Identify which cell holds the provided text, then report its (x, y) central coordinate. 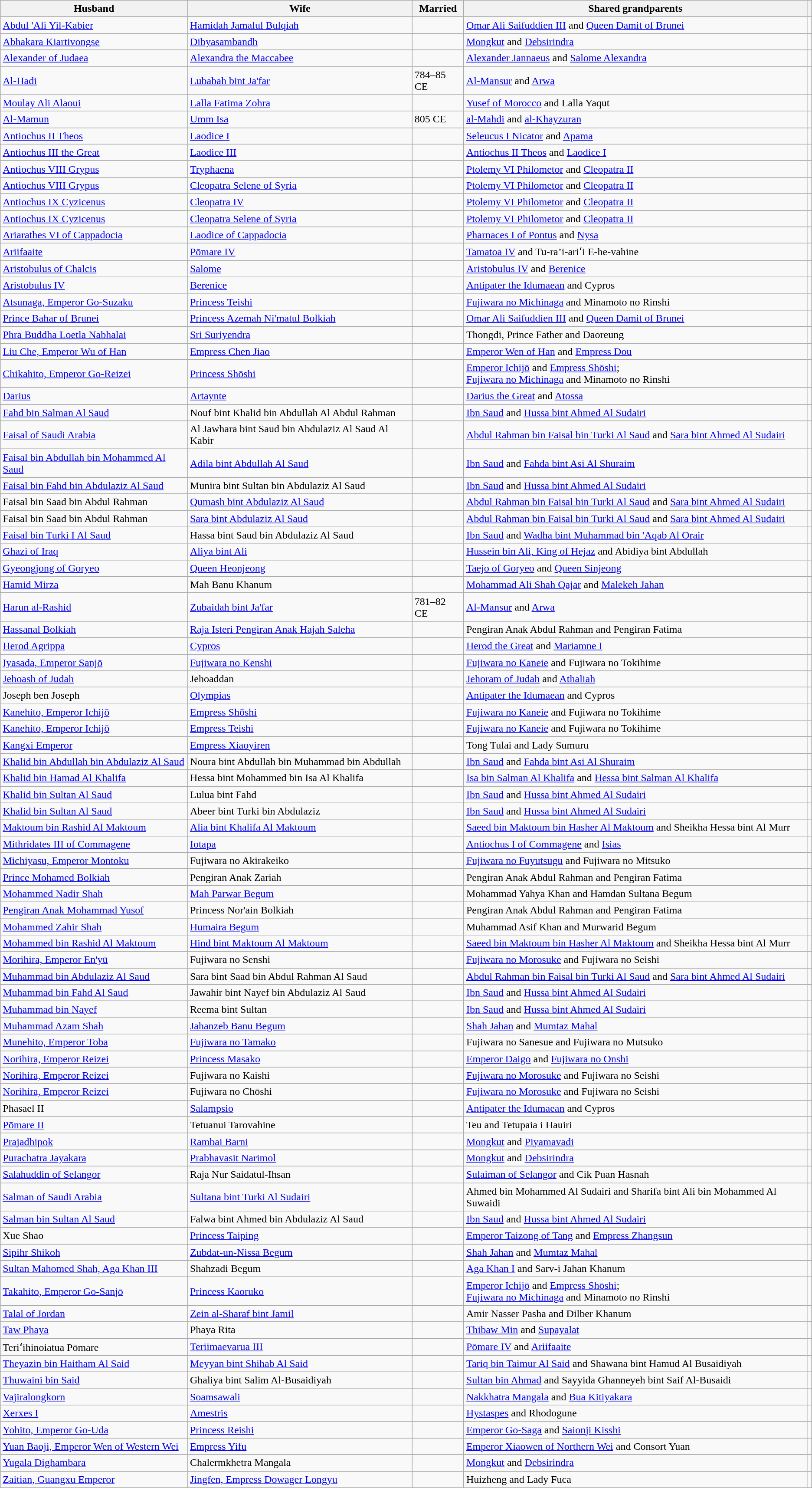
Cleopatra IV (300, 202)
Hystaspes and Rhodogune (635, 1413)
Sara bint Saad bin Abdul Rahman Al Saud (300, 976)
Tong Tulai and Lady Sumuru (635, 745)
Fujiwara no Chōshi (300, 1092)
Harun al-Rashid (94, 607)
Laodice III (300, 152)
Princess Kaoruko (300, 1291)
Teu and Tetupaia i Hauiri (635, 1125)
Chikahito, Emperor Go-Reizei (94, 374)
Salahuddin of Selangor (94, 1174)
Tryphaena (300, 169)
Laodice of Cappadocia (300, 235)
Fujiwara no Fuyutsugu and Fujiwara no Mitsuko (635, 861)
Noura bint Abdullah bin Muhammad bin Abdullah (300, 762)
Princess Nor'ain Bolkiah (300, 910)
Mithridates III of Commagene (94, 844)
Hessa bint Mohammed bin Isa Al Khalifa (300, 778)
Mongkut and Piyamavadi (635, 1141)
Prabhavasit Narimol (300, 1158)
Xue Shao (94, 1236)
Joseph ben Joseph (94, 696)
Yugala Dighambara (94, 1463)
Mohammed Zahir Shah (94, 926)
Alexander Jannaeus and Salome Alexandra (635, 58)
Nouf bint Khalid bin Abdullah Al Abdul Rahman (300, 413)
Abdul 'Ali Yil-Kabier (94, 25)
Umm Isa (300, 119)
Sara bint Abdulaziz Al Saud (300, 519)
Sultan Mahomed Shah, Aga Khan III (94, 1269)
Herod Agrippa (94, 646)
Fujiwara no Tamako (300, 1042)
Empress Xiaoyiren (300, 745)
Jehoram of Judah and Athaliah (635, 679)
Tamatoa IV and Tu-ra’i-ariʻi E-he-vahine (635, 252)
Princess Shōshi (300, 374)
Michiyasu, Emperor Montoku (94, 861)
Munehito, Emperor Toba (94, 1042)
Khalid bin Abdullah bin Abdulaziz Al Saud (94, 762)
Thuwaini bin Said (94, 1380)
Takahito, Emperor Go-Sanjō (94, 1291)
Aristobulus of Chalcis (94, 269)
Vajiralongkorn (94, 1397)
Lalla Fatima Zohra (300, 103)
Raja Nur Saidatul-Ihsan (300, 1174)
Cypros (300, 646)
Emperor Daigo and Fujiwara no Onshi (635, 1059)
Pengiran Anak Zariah (300, 877)
Taejo of Goryeo and Queen Sinjeong (635, 568)
Princess Masako (300, 1059)
Hamidah Jamalul Bulqiah (300, 25)
Laodice I (300, 136)
Sultana bint Turki Al Sudairi (300, 1197)
Hussein bin Ali, King of Hejaz and Abidiya bint Abdullah (635, 552)
Emperor Taizong of Tang and Empress Zhangsun (635, 1236)
Jahanzeb Banu Begum (300, 1026)
Alexandra the Maccabee (300, 58)
Munira bint Sultan bin Abdulaziz Al Saud (300, 486)
Soamsawali (300, 1397)
Nakkhatra Mangala and Bua Kitiyakara (635, 1397)
805 CE (438, 119)
Husband (94, 9)
Muhammad bin Fahd Al Saud (94, 993)
Reema bint Sultan (300, 1009)
Isa bin Salman Al Khalifa and Hessa bint Salman Al Khalifa (635, 778)
Herod the Great and Mariamne I (635, 646)
Hamid Mirza (94, 585)
781–82 CE (438, 607)
Tariq bin Taimur Al Said and Shawana bint Hamud Al Busaidiyah (635, 1364)
Zaitian, Guangxu Emperor (94, 1479)
Raja Isteri Pengiran Anak Hajah Saleha (300, 629)
Hind bint Maktoum Al Maktoum (300, 943)
Phasael II (94, 1108)
Fujiwara no Sanesue and Fujiwara no Mutsuko (635, 1042)
Ghazi of Iraq (94, 552)
Salome (300, 269)
Qumash bint Abdulaziz Al Saud (300, 502)
Muhammad bin Abdulaziz Al Saud (94, 976)
Jawahir bint Nayef bin Abdulaziz Al Saud (300, 993)
784–85 CE (438, 81)
Empress Yifu (300, 1446)
Pōmare II (94, 1125)
Theyazin bin Haitham Al Said (94, 1364)
Faisal bin Turki I Al Saud (94, 535)
Shahzadi Begum (300, 1269)
Huizheng and Lady Fuca (635, 1479)
Muhammad Asif Khan and Murwarid Begum (635, 926)
Emperor Go-Saga and Saionji Kisshi (635, 1430)
Purachatra Jayakara (94, 1158)
Adila bint Abdullah Al Saud (300, 463)
Khalid bin Hamad Al Khalifa (94, 778)
Talal of Jordan (94, 1314)
Wife (300, 9)
Mohammed Nadir Shah (94, 893)
Rambai Barni (300, 1141)
Fujiwara no Kaishi (300, 1075)
al-Mahdi and al-Khayzuran (635, 119)
Iyasada, Emperor Sanjō (94, 663)
Empress Shōshi (300, 712)
Fahd bin Salman Al Saud (94, 413)
Salman of Saudi Arabia (94, 1197)
Artaynte (300, 396)
Kangxi Emperor (94, 745)
Pōmare IV (300, 252)
Abhakara Kiartivongse (94, 42)
Salampsio (300, 1108)
Mohammad Yahya Khan and Hamdan Sultana Begum (635, 893)
Antiochus II Theos and Laodice I (635, 152)
Empress Teishi (300, 729)
Darius (94, 396)
Amir Nasser Pasha and Dilber Khanum (635, 1314)
Moulay Ali Alaoui (94, 103)
Meyyan bint Shihab Al Said (300, 1364)
Faisal bin Fahd bin Abdulaziz Al Saud (94, 486)
Gyeongjong of Goryeo (94, 568)
Xerxes I (94, 1413)
Princess Teishi (300, 302)
Aristobulus IV (94, 285)
Princess Taiping (300, 1236)
Chalermkhetra Mangala (300, 1463)
Abeer bint Turki bin Abdulaziz (300, 811)
Al-Mamun (94, 119)
Taw Phaya (94, 1330)
Al Jawhara bint Saud bin Abdulaziz Al Saud Al Kabir (300, 435)
Sri Suriyendra (300, 335)
Amestris (300, 1413)
Seleucus I Nicator and Apama (635, 136)
Ghaliya bint Salim Al-Busaidiyah (300, 1380)
Thibaw Min and Supayalat (635, 1330)
Ahmed bin Mohammed Al Sudairi and Sharifa bint Ali bin Mohammed Al Suwaidi (635, 1197)
Yuan Baoji, Emperor Wen of Western Wei (94, 1446)
Zubdat-un-Nissa Begum (300, 1252)
Aga Khan I and Sarv-i Jahan Khanum (635, 1269)
Prince Mohamed Bolkiah (94, 877)
Fujiwara no Michinaga and Minamoto no Rinshi (635, 302)
Yohito, Emperor Go-Uda (94, 1430)
Morihira, Emperor En'yū (94, 960)
Married (438, 9)
Emperor Xiaowen of Northern Wei and Consort Yuan (635, 1446)
Princess Azemah Ni'matul Bolkiah (300, 318)
Fujiwara no Senshi (300, 960)
Prajadhipok (94, 1141)
Humaira Begum (300, 926)
Atsunaga, Emperor Go-Suzaku (94, 302)
Alia bint Khalifa Al Maktoum (300, 828)
Shared grandparents (635, 9)
Maktoum bin Rashid Al Maktoum (94, 828)
Ariifaaite (94, 252)
Darius the Great and Atossa (635, 396)
Mohammad Ali Shah Qajar and Malekeh Jahan (635, 585)
Dibyasambandh (300, 42)
Mah Banu Khanum (300, 585)
Prince Bahar of Brunei (94, 318)
Olympias (300, 696)
Aliya bint Ali (300, 552)
Teriʻihinoiatua Pōmare (94, 1347)
Al-Hadi (94, 81)
Iotapa (300, 844)
Jehoaddan (300, 679)
Jehoash of Judah (94, 679)
Muhammad bin Nayef (94, 1009)
Queen Heonjeong (300, 568)
Yusef of Morocco and Lalla Yaqut (635, 103)
Liu Che, Emperor Wu of Han (94, 351)
Empress Chen Jiao (300, 351)
Emperor Wen of Han and Empress Dou (635, 351)
Hassa bint Saud bin Abdulaziz Al Saud (300, 535)
Alexander of Judaea (94, 58)
Teriimaevarua III (300, 1347)
Ariarathes VI of Cappadocia (94, 235)
Falwa bint Ahmed bin Abdulaziz Al Saud (300, 1219)
Salman bin Sultan Al Saud (94, 1219)
Sultan bin Ahmad and Sayyida Ghanneyeh bint Saif Al-Busaidi (635, 1380)
Pōmare IV and Ariifaaite (635, 1347)
Antiochus I of Commagene and Isias (635, 844)
Zein al-Sharaf bint Jamil (300, 1314)
Muhammad Azam Shah (94, 1026)
Faisal bin Abdullah bin Mohammed Al Saud (94, 463)
Jingfen, Empress Dowager Longyu (300, 1479)
Fujiwara no Akirakeiko (300, 861)
Lulua bint Fahd (300, 795)
Thongdi, Prince Father and Daoreung (635, 335)
Tetuanui Tarovahine (300, 1125)
Hassanal Bolkiah (94, 629)
Phaya Rita (300, 1330)
Pharnaces I of Pontus and Nysa (635, 235)
Antiochus III the Great (94, 152)
Mah Parwar Begum (300, 893)
Princess Reishi (300, 1430)
Sipihr Shikoh (94, 1252)
Sulaiman of Selangor and Cik Puan Hasnah (635, 1174)
Mohammed bin Rashid Al Maktoum (94, 943)
Berenice (300, 285)
Lubabah bint Ja'far (300, 81)
Pengiran Anak Mohammad Yusof (94, 910)
Zubaidah bint Ja'far (300, 607)
Phra Buddha Loetla Nabhalai (94, 335)
Faisal of Saudi Arabia (94, 435)
Antiochus II Theos (94, 136)
Ibn Saud and Wadha bint Muhammad bin 'Aqab Al Orair (635, 535)
Aristobulus IV and Berenice (635, 269)
Fujiwara no Kenshi (300, 663)
